Extract the [X, Y] coordinate from the center of the cell holding the provided text.  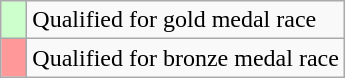
Qualified for gold medal race [186, 20]
Qualified for bronze medal race [186, 58]
